Return (x, y) of the center of cell containing provided text 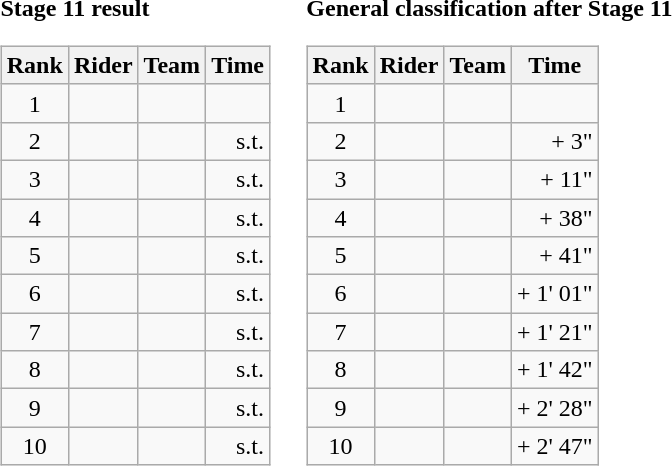
+ 2' 47" (554, 446)
+ 2' 28" (554, 408)
+ 1' 21" (554, 332)
+ 3" (554, 141)
+ 11" (554, 179)
+ 1' 01" (554, 294)
+ 41" (554, 256)
+ 38" (554, 217)
+ 1' 42" (554, 370)
